Identify which cell holds the provided text, then report its [x, y] central coordinate. 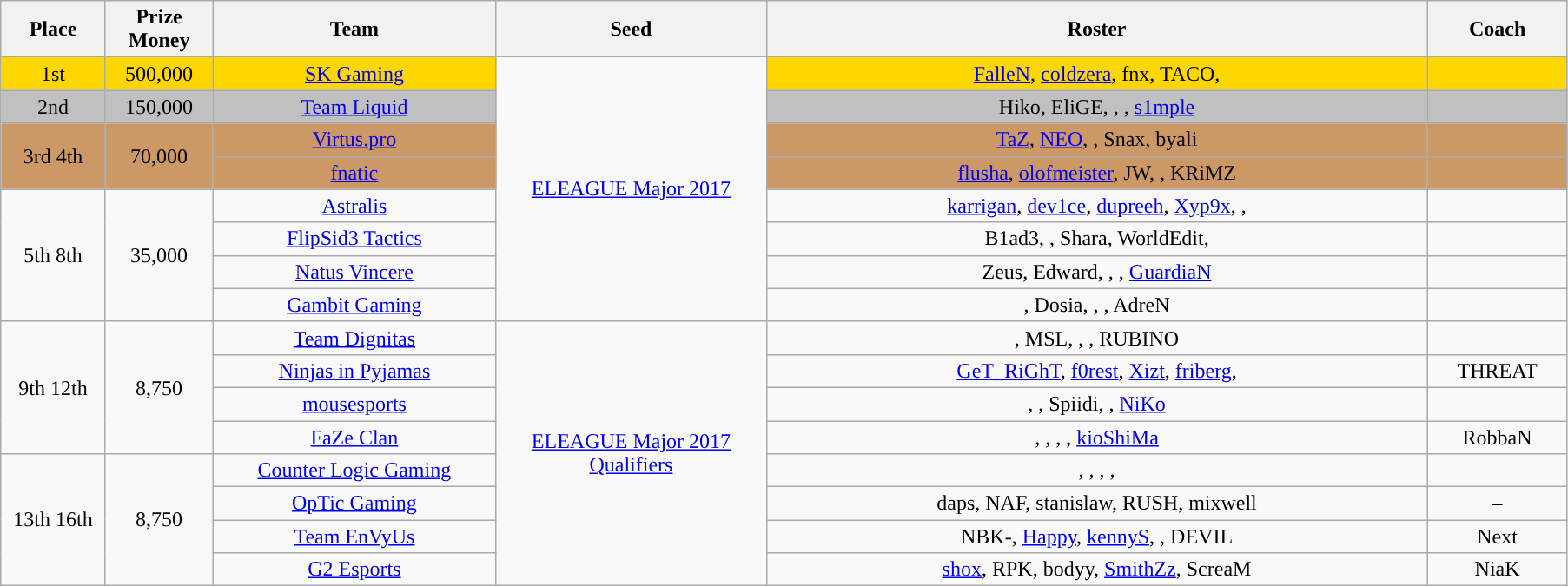
FlipSid3 Tactics [354, 239]
daps, NAF, stanislaw, RUSH, mixwell [1096, 504]
Natus Vincere [354, 272]
NiaK [1498, 570]
B1ad3, , Shara, WorldEdit, [1096, 239]
Team Liquid [354, 107]
flusha, olofmeister, JW, , KRiMZ [1096, 173]
Hiko, EliGE, , , s1mple [1096, 107]
70,000 [159, 156]
Coach [1498, 30]
– [1498, 504]
Astralis [354, 206]
G2 Esports [354, 570]
OpTic Gaming [354, 504]
, , , , kioShiMa [1096, 437]
ELEAGUE Major 2017 Qualifiers [631, 453]
Next [1498, 537]
THREAT [1498, 371]
Ninjas in Pyjamas [354, 371]
500,000 [159, 74]
Team Dignitas [354, 338]
150,000 [159, 107]
Virtus.pro [354, 140]
karrigan, dev1ce, dupreeh, Xyp9x, , [1096, 206]
FalleN, coldzera, fnx, TACO, [1096, 74]
Team EnVyUs [354, 537]
mousesports [354, 404]
3rd 4th [54, 156]
Seed [631, 30]
1st [54, 74]
, , , , [1096, 471]
ELEAGUE Major 2017 [631, 189]
TaZ, NEO, , Snax, byali [1096, 140]
, , Spiidi, , NiKo [1096, 404]
NBK-, Happy, kennyS, , DEVIL [1096, 537]
fnatic [354, 173]
Counter Logic Gaming [354, 471]
Roster [1096, 30]
Team [354, 30]
Place [54, 30]
13th 16th [54, 520]
2nd [54, 107]
9th 12th [54, 387]
GeT_RiGhT, f0rest, Xizt, friberg, [1096, 371]
RobbaN [1498, 437]
, Dosia, , , AdreN [1096, 305]
Prize Money [159, 30]
35,000 [159, 255]
SK Gaming [354, 74]
Zeus, Edward, , , GuardiaN [1096, 272]
shox, RPK, bodyy, SmithZz, ScreaM [1096, 570]
Gambit Gaming [354, 305]
, MSL, , , RUBINO [1096, 338]
5th 8th [54, 255]
FaZe Clan [354, 437]
